Determine the [x, y] coordinate at the center of the cell enclosing the given text.  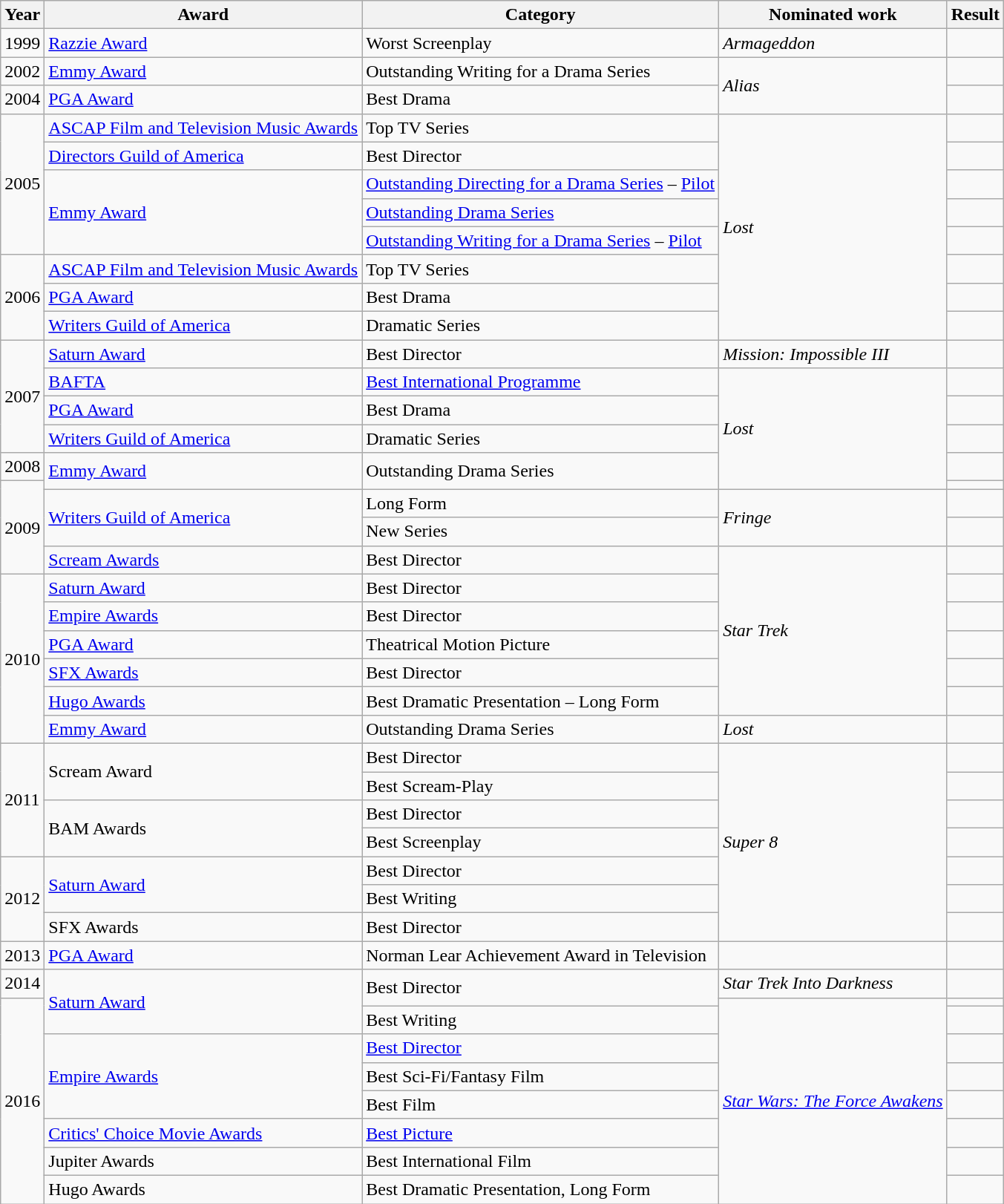
Fringe [833, 517]
Star Wars: The Force Awakens [833, 1101]
Scream Awards [203, 560]
Scream Award [203, 771]
Outstanding Directing for a Drama Series – Pilot [540, 184]
2010 [22, 658]
Best Scream-Play [540, 786]
New Series [540, 531]
2011 [22, 799]
Jupiter Awards [203, 1161]
Mission: Impossible III [833, 354]
Norman Lear Achievement Award in Television [540, 955]
Best Film [540, 1105]
Best Screenplay [540, 843]
Best International Programme [540, 382]
Critics' Choice Movie Awards [203, 1133]
Outstanding Writing for a Drama Series – Pilot [540, 241]
Alias [833, 85]
Nominated work [833, 15]
Star Trek Into Darkness [833, 984]
Year [22, 15]
BAM Awards [203, 828]
Razzie Award [203, 43]
Worst Screenplay [540, 43]
2007 [22, 396]
Theatrical Motion Picture [540, 644]
Directors Guild of America [203, 156]
2014 [22, 984]
2008 [22, 467]
Outstanding Writing for a Drama Series [540, 71]
Best Dramatic Presentation – Long Form [540, 701]
2002 [22, 71]
2013 [22, 955]
BAFTA [203, 382]
2009 [22, 527]
2004 [22, 99]
Award [203, 15]
Best Sci-Fi/Fantasy Film [540, 1076]
Best International Film [540, 1161]
Best Dramatic Presentation, Long Form [540, 1189]
Category [540, 15]
Long Form [540, 503]
2016 [22, 1101]
Best Picture [540, 1133]
Star Trek [833, 630]
Result [975, 15]
2006 [22, 297]
Armageddon [833, 43]
2005 [22, 184]
Super 8 [833, 842]
1999 [22, 43]
2012 [22, 899]
